Return (x, y) of the center of cell containing provided text 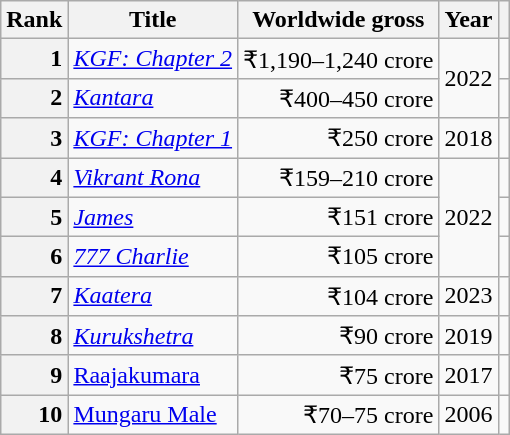
Kurukshetra (153, 336)
Vikrant Rona (153, 178)
4 (34, 178)
1 (34, 59)
James (153, 217)
₹75 crore (338, 375)
₹90 crore (338, 336)
₹400–450 crore (338, 98)
6 (34, 257)
Worldwide gross (338, 20)
2018 (468, 138)
₹105 crore (338, 257)
Kantara (153, 98)
9 (34, 375)
Title (153, 20)
₹151 crore (338, 217)
₹159–210 crore (338, 178)
777 Charlie (153, 257)
Kaatera (153, 296)
KGF: Chapter 2 (153, 59)
2023 (468, 296)
3 (34, 138)
2006 (468, 415)
Rank (34, 20)
₹250 crore (338, 138)
5 (34, 217)
Raajakumara (153, 375)
Year (468, 20)
2 (34, 98)
10 (34, 415)
₹70–75 crore (338, 415)
Mungaru Male (153, 415)
8 (34, 336)
KGF: Chapter 1 (153, 138)
2019 (468, 336)
7 (34, 296)
₹1,190–1,240 crore (338, 59)
₹104 crore (338, 296)
2017 (468, 375)
